Determine the (x, y) coordinate at the center of the cell enclosing the given text.  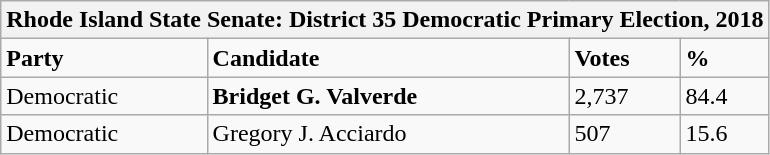
% (724, 58)
Candidate (388, 58)
2,737 (624, 96)
15.6 (724, 134)
507 (624, 134)
84.4 (724, 96)
Bridget G. Valverde (388, 96)
Votes (624, 58)
Gregory J. Acciardo (388, 134)
Party (104, 58)
Rhode Island State Senate: District 35 Democratic Primary Election, 2018 (385, 20)
